From the cell containing the given text, extract its center point as (X, Y) coordinate. 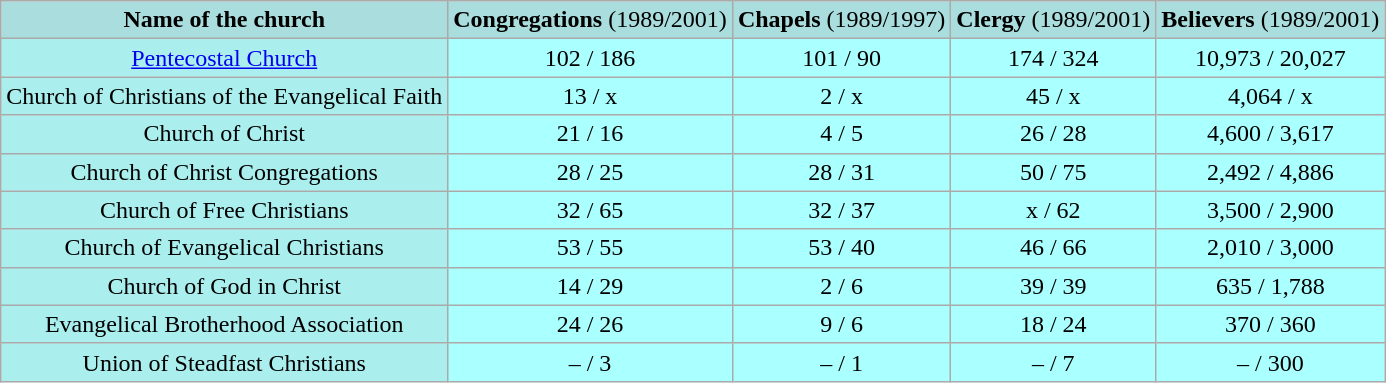
13 / x (590, 96)
Church of Christ Congregations (224, 172)
101 / 90 (841, 58)
26 / 28 (1054, 134)
Church of God in Christ (224, 286)
Evangelical Brotherhood Association (224, 324)
53 / 55 (590, 248)
2 / x (841, 96)
39 / 39 (1054, 286)
32 / 65 (590, 210)
21 / 16 (590, 134)
Church of Evangelical Christians (224, 248)
– / 300 (1270, 362)
Church of Christ (224, 134)
32 / 37 (841, 210)
3,500 / 2,900 (1270, 210)
Name of the church (224, 20)
24 / 26 (590, 324)
– / 7 (1054, 362)
174 / 324 (1054, 58)
28 / 25 (590, 172)
Church of Christians of the Evangelical Faith (224, 96)
10,973 / 20,027 (1270, 58)
50 / 75 (1054, 172)
Church of Free Christians (224, 210)
102 / 186 (590, 58)
18 / 24 (1054, 324)
Union of Steadfast Christians (224, 362)
– / 3 (590, 362)
14 / 29 (590, 286)
Clergy (1989/2001) (1054, 20)
53 / 40 (841, 248)
2 / 6 (841, 286)
635 / 1,788 (1270, 286)
2,010 / 3,000 (1270, 248)
x / 62 (1054, 210)
4,600 / 3,617 (1270, 134)
45 / x (1054, 96)
4,064 / x (1270, 96)
46 / 66 (1054, 248)
– / 1 (841, 362)
9 / 6 (841, 324)
Congregations (1989/2001) (590, 20)
4 / 5 (841, 134)
Pentecostal Church (224, 58)
Chapels (1989/1997) (841, 20)
28 / 31 (841, 172)
370 / 360 (1270, 324)
Believers (1989/2001) (1270, 20)
2,492 / 4,886 (1270, 172)
